Find where the given text appears and provide that cell's center as (X, Y) coordinate. 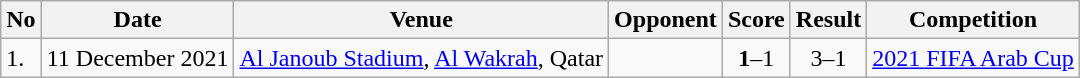
Venue (422, 20)
Result (828, 20)
1. (21, 58)
Al Janoub Stadium, Al Wakrah, Qatar (422, 58)
2021 FIFA Arab Cup (974, 58)
11 December 2021 (138, 58)
Opponent (666, 20)
3–1 (828, 58)
No (21, 20)
Competition (974, 20)
Date (138, 20)
Score (756, 20)
1–1 (756, 58)
